Determine the [X, Y] coordinate at the center of the cell enclosing the given text.  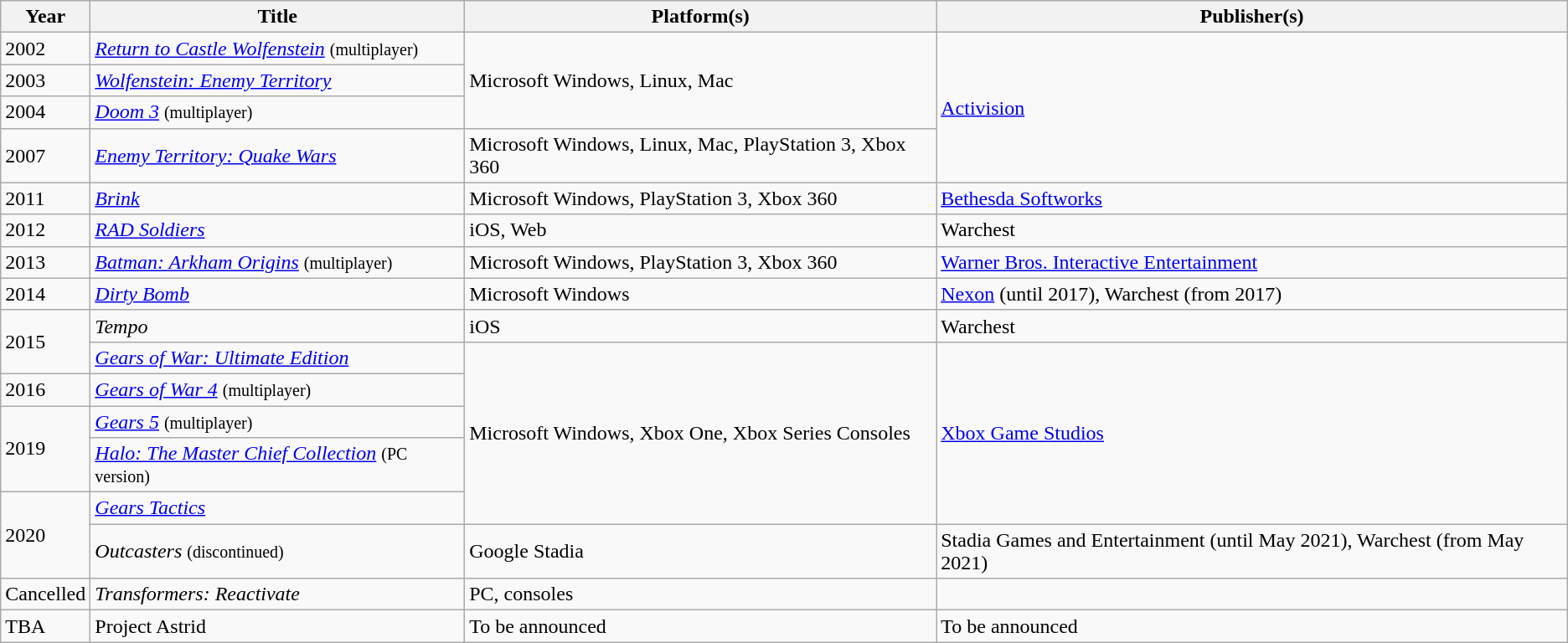
Warner Bros. Interactive Entertainment [1252, 262]
RAD Soldiers [278, 230]
2004 [45, 112]
2015 [45, 342]
Tempo [278, 326]
Google Stadia [700, 551]
Batman: Arkham Origins (multiplayer) [278, 262]
Xbox Game Studios [1252, 432]
2013 [45, 262]
2011 [45, 198]
Gears 5 (multiplayer) [278, 421]
Transformers: Reactivate [278, 594]
Microsoft Windows, Xbox One, Xbox Series Consoles [700, 432]
iOS, Web [700, 230]
Bethesda Softworks [1252, 198]
Wolfenstein: Enemy Territory [278, 80]
Microsoft Windows, Linux, Mac, PlayStation 3, Xbox 360 [700, 156]
2020 [45, 536]
Microsoft Windows, Linux, Mac [700, 80]
Return to Castle Wolfenstein (multiplayer) [278, 49]
Title [278, 17]
Dirty Bomb [278, 294]
2019 [45, 449]
Cancelled [45, 594]
Gears of War: Ultimate Edition [278, 358]
Microsoft Windows [700, 294]
Project Astrid [278, 626]
Outcasters (discontinued) [278, 551]
Year [45, 17]
2014 [45, 294]
Stadia Games and Entertainment (until May 2021), Warchest (from May 2021) [1252, 551]
Brink [278, 198]
TBA [45, 626]
Halo: The Master Chief Collection (PC version) [278, 466]
2016 [45, 389]
Doom 3 (multiplayer) [278, 112]
2003 [45, 80]
Gears Tactics [278, 508]
2007 [45, 156]
2012 [45, 230]
Platform(s) [700, 17]
Activision [1252, 107]
2002 [45, 49]
Publisher(s) [1252, 17]
PC, consoles [700, 594]
Enemy Territory: Quake Wars [278, 156]
iOS [700, 326]
Gears of War 4 (multiplayer) [278, 389]
Nexon (until 2017), Warchest (from 2017) [1252, 294]
